Determine the [X, Y] coordinate at the center of the cell enclosing the given text.  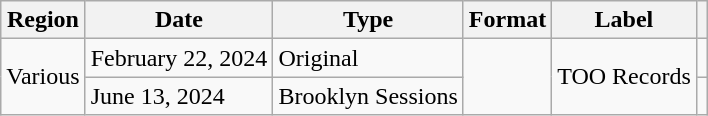
Format [507, 20]
Type [368, 20]
Date [179, 20]
February 22, 2024 [179, 58]
June 13, 2024 [179, 96]
Various [43, 77]
TOO Records [624, 77]
Label [624, 20]
Region [43, 20]
Original [368, 58]
Brooklyn Sessions [368, 96]
